Return the (X, Y) coordinate for the center point of the cell that contains the specified text.  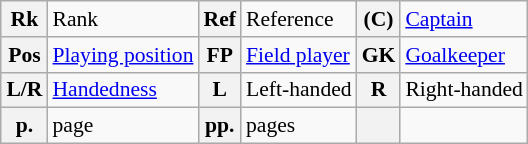
L/R (24, 90)
Goalkeeper (464, 55)
pages (299, 126)
GK (379, 55)
Left-handed (299, 90)
Field player (299, 55)
(C) (379, 19)
Right-handed (464, 90)
Rk (24, 19)
L (220, 90)
FP (220, 55)
pp. (220, 126)
R (379, 90)
Reference (299, 19)
p. (24, 126)
Pos (24, 55)
Captain (464, 19)
Playing position (122, 55)
Rank (122, 19)
Ref (220, 19)
Handedness (122, 90)
page (122, 126)
